Locate the cell with the specified text and output its [X, Y] center coordinate. 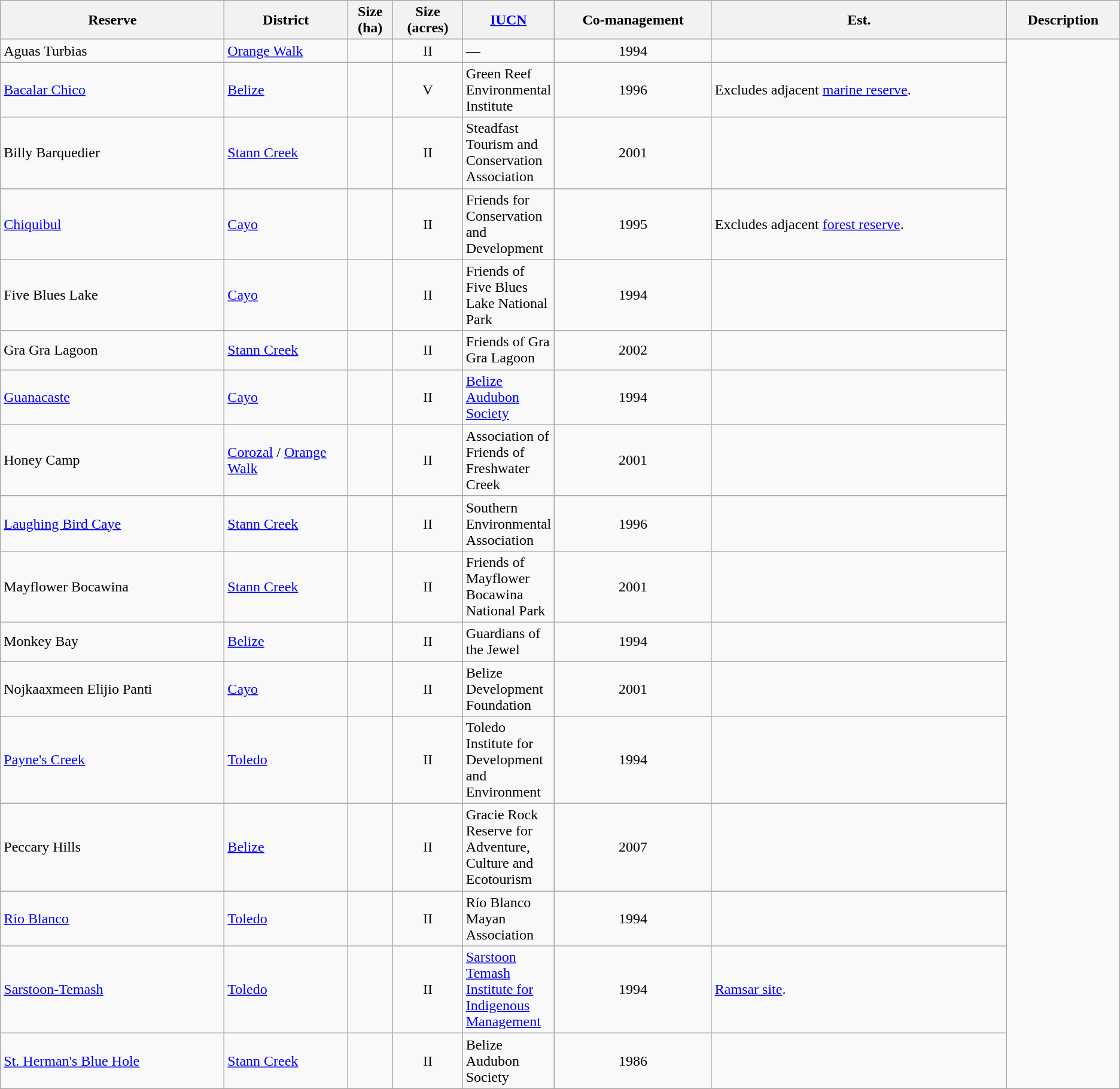
Friends of Five Blues Lake National Park [509, 295]
Orange Walk [286, 51]
Río Blanco [112, 919]
Toledo Institute for Development and Environment [509, 760]
2007 [633, 847]
Sarstoon-Temash [112, 990]
Reserve [112, 20]
Ramsar site. [859, 990]
2002 [633, 350]
Friends of Mayflower Bocawina National Park [509, 586]
Belize Development Foundation [509, 689]
Honey Camp [112, 460]
Sarstoon Temash Institute for Indigenous Management [509, 990]
St. Herman's Blue Hole [112, 1061]
Bacalar Chico [112, 90]
Aguas Turbias [112, 51]
Guardians of the Jewel [509, 641]
Monkey Bay [112, 641]
Gra Gra Lagoon [112, 350]
1986 [633, 1061]
Co-management [633, 20]
1995 [633, 224]
Association of Friends of Freshwater Creek [509, 460]
District [286, 20]
Excludes adjacent marine reserve. [859, 90]
Description [1063, 20]
IUCN [509, 20]
Size(acres) [428, 20]
— [509, 51]
Peccary Hills [112, 847]
Friends for Conservation and Development [509, 224]
Five Blues Lake [112, 295]
Laughing Bird Caye [112, 523]
Size(ha) [370, 20]
Corozal / Orange Walk [286, 460]
V [428, 90]
Green Reef Environmental Institute [509, 90]
Excludes adjacent forest reserve. [859, 224]
Nojkaaxmeen Elijio Panti [112, 689]
Steadfast Tourism and Conservation Association [509, 153]
Southern Environmental Association [509, 523]
Chiquibul [112, 224]
Payne's Creek [112, 760]
Est. [859, 20]
Río Blanco Mayan Association [509, 919]
Friends of Gra Gra Lagoon [509, 350]
Billy Barquedier [112, 153]
Guanacaste [112, 397]
Mayflower Bocawina [112, 586]
Gracie Rock Reserve for Adventure, Culture and Ecotourism [509, 847]
